Determine the (X, Y) coordinate at the center of the cell enclosing the given text.  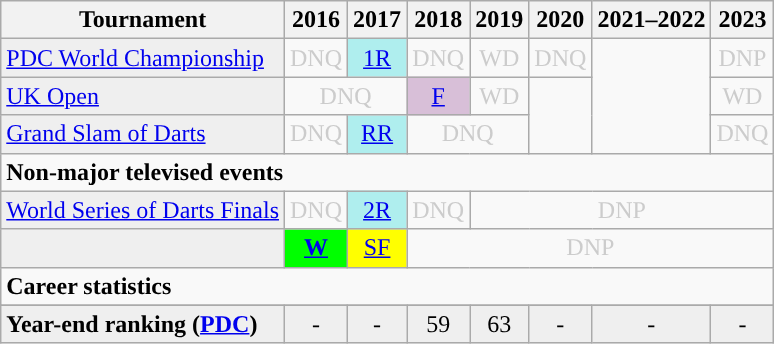
Career statistics (388, 286)
2021–2022 (652, 20)
UK Open (143, 96)
Year-end ranking (PDC) (143, 324)
1R (378, 58)
2019 (500, 20)
2R (378, 210)
2023 (742, 20)
World Series of Darts Finals (143, 210)
F (438, 96)
W (316, 248)
2018 (438, 20)
RR (378, 134)
2017 (378, 20)
63 (500, 324)
59 (438, 324)
2020 (560, 20)
2016 (316, 20)
Non-major televised events (388, 172)
Tournament (143, 20)
Grand Slam of Darts (143, 134)
PDC World Championship (143, 58)
SF (378, 248)
